Detect which cell encompasses the target text, then output its [x, y] center coordinate. 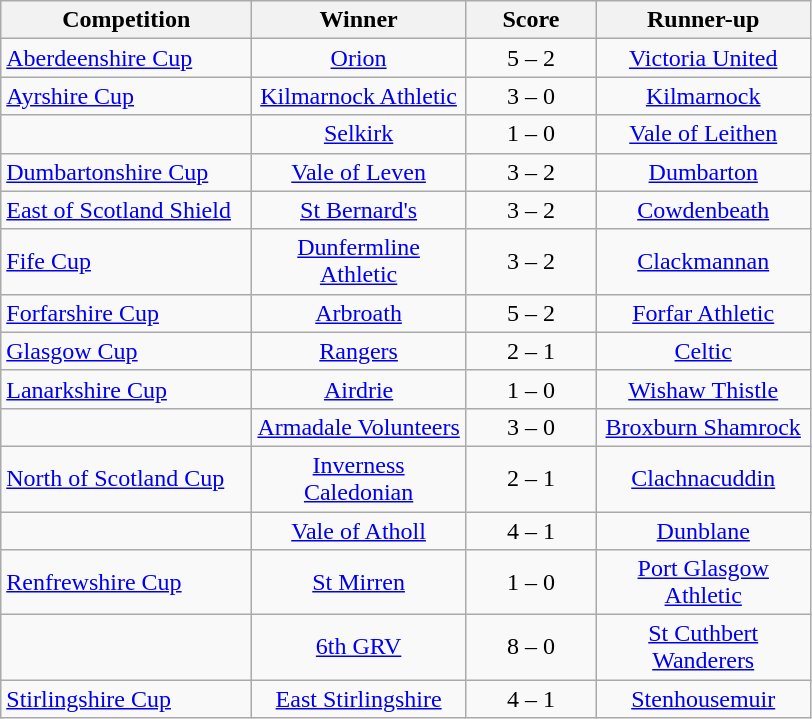
Winner [359, 20]
6th GRV [359, 648]
Clachnacuddin [703, 478]
Dunfermline Athletic [359, 262]
Selkirk [359, 134]
East of Scotland Shield [126, 210]
Victoria United [703, 58]
Vale of Leven [359, 172]
Wishaw Thistle [703, 389]
Runner-up [703, 20]
Armadale Volunteers [359, 427]
Celtic [703, 351]
Stenhousemuir [703, 699]
Port Glasgow Athletic [703, 582]
Kilmarnock [703, 96]
Vale of Leithen [703, 134]
Lanarkshire Cup [126, 389]
Rangers [359, 351]
St Mirren [359, 582]
Forfarshire Cup [126, 313]
Fife Cup [126, 262]
Clackmannan [703, 262]
8 – 0 [530, 648]
Renfrewshire Cup [126, 582]
Score [530, 20]
St Cuthbert Wanderers [703, 648]
Vale of Atholl [359, 531]
Kilmarnock Athletic [359, 96]
Ayrshire Cup [126, 96]
North of Scotland Cup [126, 478]
Dumbartonshire Cup [126, 172]
Competition [126, 20]
Broxburn Shamrock [703, 427]
Airdrie [359, 389]
Dunblane [703, 531]
Inverness Caledonian [359, 478]
Arbroath [359, 313]
Stirlingshire Cup [126, 699]
Dumbarton [703, 172]
Forfar Athletic [703, 313]
Aberdeenshire Cup [126, 58]
Cowdenbeath [703, 210]
Glasgow Cup [126, 351]
St Bernard's [359, 210]
Orion [359, 58]
East Stirlingshire [359, 699]
